Find where the given text appears and provide that cell's center as (X, Y) coordinate. 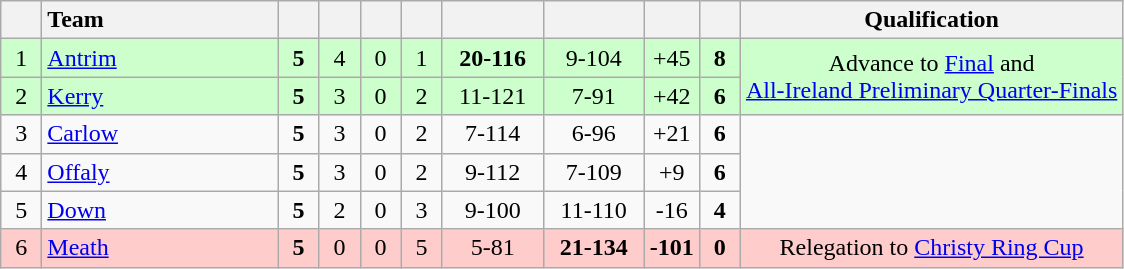
9-100 (492, 210)
Kerry (160, 96)
+42 (672, 96)
Relegation to Christy Ring Cup (931, 248)
7-109 (594, 172)
9-104 (594, 58)
-16 (672, 210)
5-81 (492, 248)
6-96 (594, 134)
9-112 (492, 172)
7-91 (594, 96)
Advance to Final and All-Ireland Preliminary Quarter-Finals (931, 77)
Meath (160, 248)
11-110 (594, 210)
21-134 (594, 248)
-101 (672, 248)
11-121 (492, 96)
Carlow (160, 134)
Antrim (160, 58)
20-116 (492, 58)
Down (160, 210)
Team (160, 20)
8 (720, 58)
+9 (672, 172)
7-114 (492, 134)
Qualification (931, 20)
+45 (672, 58)
Offaly (160, 172)
+21 (672, 134)
